Capture the cell that displays the provided text and extract its (x, y) central coordinate. 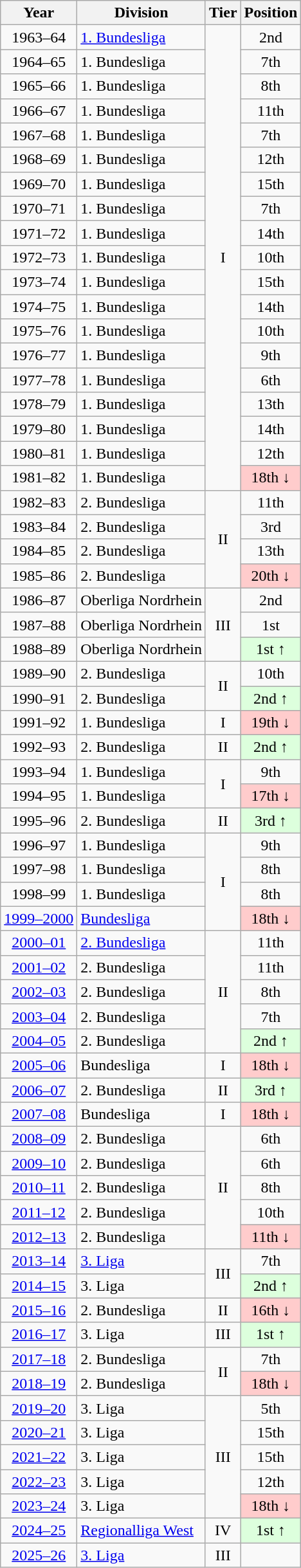
3rd (271, 527)
1966–67 (39, 111)
Division (141, 13)
1986–87 (39, 600)
1974–75 (39, 307)
1963–64 (39, 37)
1987–88 (39, 624)
17th ↓ (271, 796)
1975–76 (39, 331)
2008–09 (39, 1139)
1964–65 (39, 62)
1994–95 (39, 796)
2000–01 (39, 943)
5th (271, 1408)
1997–98 (39, 870)
IV (223, 1531)
1972–73 (39, 257)
2019–20 (39, 1408)
2017–18 (39, 1359)
2007–08 (39, 1115)
Position (271, 13)
1993–94 (39, 772)
2021–22 (39, 1457)
1984–85 (39, 551)
2011–12 (39, 1212)
1965–66 (39, 86)
2018–19 (39, 1383)
2024–25 (39, 1531)
2006–07 (39, 1090)
1973–74 (39, 282)
2005–06 (39, 1065)
2016–17 (39, 1335)
2020–21 (39, 1432)
1969–70 (39, 184)
1982–83 (39, 502)
1985–86 (39, 576)
1988–89 (39, 649)
20th ↓ (271, 576)
19th ↓ (271, 723)
1971–72 (39, 233)
1996–97 (39, 845)
2004–05 (39, 1041)
1970–71 (39, 208)
2014–15 (39, 1286)
1983–84 (39, 527)
Year (39, 13)
1999–2000 (39, 918)
2002–03 (39, 992)
Regionalliga West (141, 1531)
1977–78 (39, 380)
2009–10 (39, 1163)
2012–13 (39, 1237)
1995–96 (39, 821)
2010–11 (39, 1188)
16th ↓ (271, 1310)
1992–93 (39, 747)
1980–81 (39, 453)
2015–16 (39, 1310)
1978–79 (39, 405)
1998–99 (39, 894)
1968–69 (39, 160)
1979–80 (39, 429)
2023–24 (39, 1506)
1976–77 (39, 356)
11th ↓ (271, 1237)
1981–82 (39, 478)
Tier (223, 13)
1989–90 (39, 673)
1st (271, 624)
1990–91 (39, 698)
2013–14 (39, 1261)
2003–04 (39, 1016)
2001–02 (39, 967)
2022–23 (39, 1481)
2025–26 (39, 1555)
1967–68 (39, 135)
1991–92 (39, 723)
